For the text-containing cell, return its midpoint in (x, y) coordinate format. 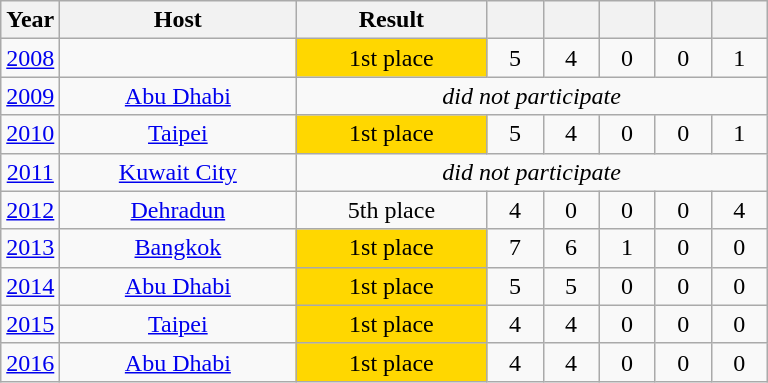
Kuwait City (178, 172)
6 (571, 248)
2011 (30, 172)
2016 (30, 362)
2012 (30, 210)
2015 (30, 324)
2013 (30, 248)
2008 (30, 58)
2014 (30, 286)
Result (392, 20)
Year (30, 20)
Dehradun (178, 210)
2010 (30, 134)
Bangkok (178, 248)
5th place (392, 210)
Host (178, 20)
2009 (30, 96)
7 (515, 248)
